Identify which cell holds the provided text, then report its (x, y) central coordinate. 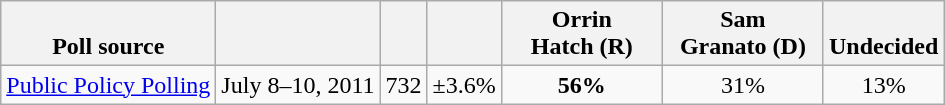
31% (742, 85)
56% (582, 85)
13% (883, 85)
±3.6% (464, 85)
OrrinHatch (R) (582, 34)
732 (404, 85)
July 8–10, 2011 (298, 85)
SamGranato (D) (742, 34)
Poll source (108, 34)
Undecided (883, 34)
Public Policy Polling (108, 85)
